Return [X, Y] of the center of cell containing provided text 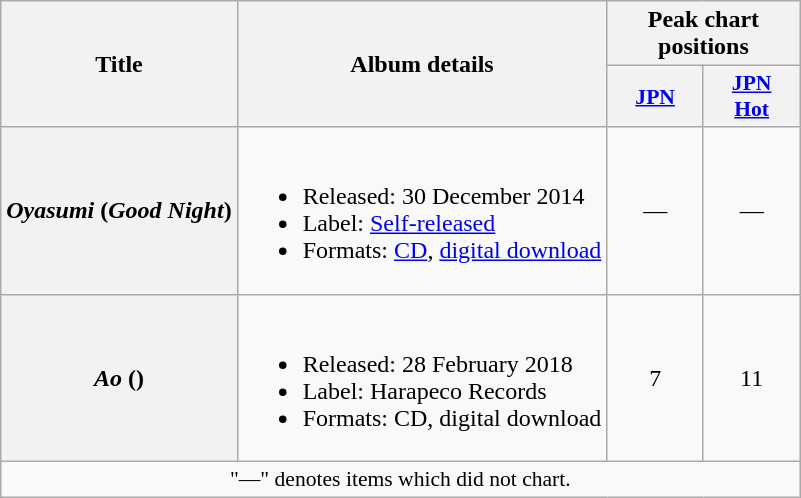
Peak chart positions [704, 34]
Released: 30 December 2014Label: Self-releasedFormats: CD, digital download [422, 210]
Released: 28 February 2018Label: Harapeco RecordsFormats: CD, digital download [422, 378]
Ao () [119, 378]
Oyasumi (Good Night) [119, 210]
Title [119, 64]
JPN [656, 96]
Album details [422, 64]
"—" denotes items which did not chart. [400, 479]
11 [752, 378]
7 [656, 378]
JPNHot [752, 96]
